Find where the given text appears and provide that cell's center as (x, y) coordinate. 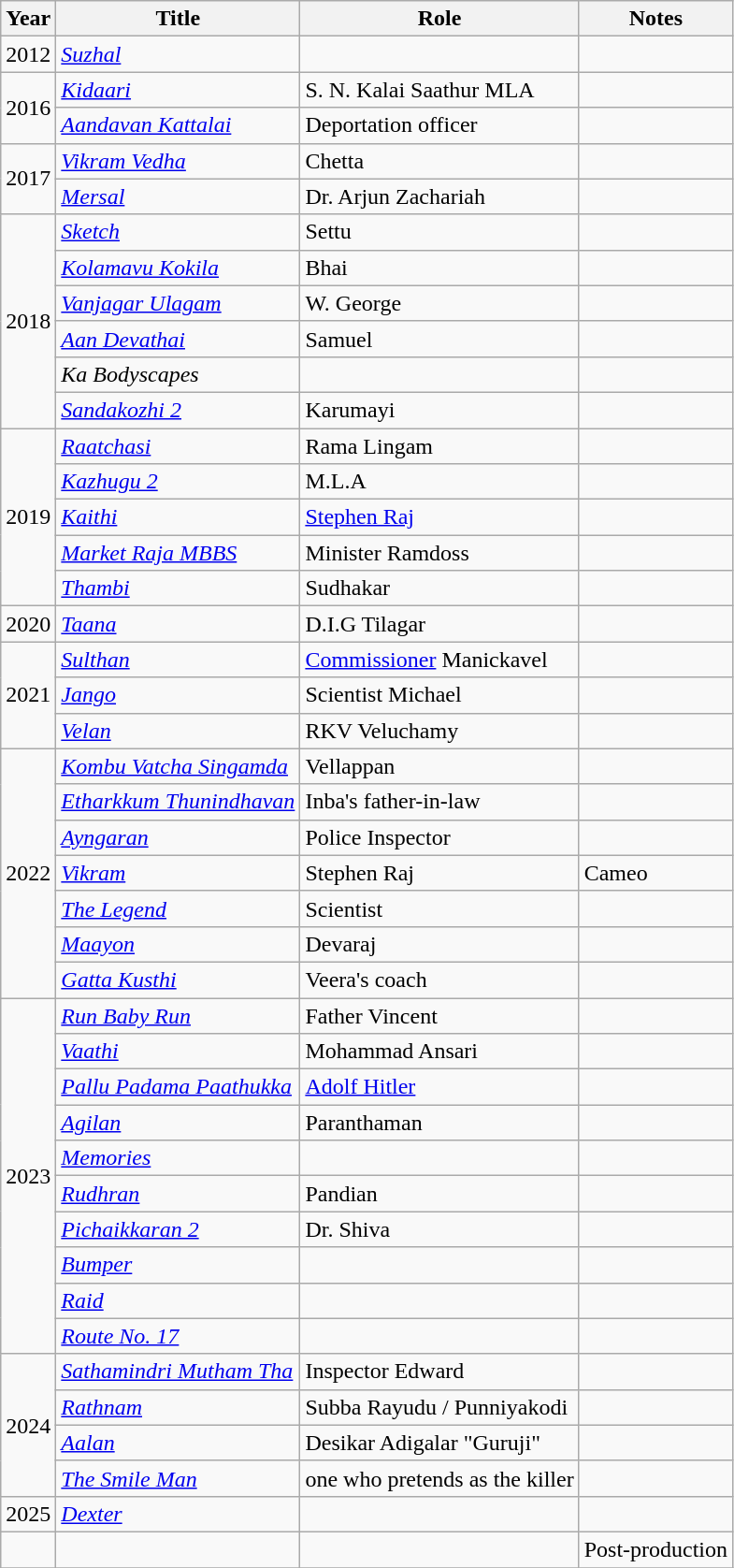
Kaithi (178, 517)
Paranthaman (439, 1123)
Market Raja MBBS (178, 553)
Subba Rayudu / Punniyakodi (439, 1407)
Commissioner Manickavel (439, 660)
The Legend (178, 908)
Adolf Hitler (439, 1087)
2012 (28, 54)
Bumper (178, 1265)
Kombu Vatcha Singamda (178, 766)
Ayngaran (178, 837)
Thambi (178, 588)
2025 (28, 1514)
Jango (178, 695)
Rudhran (178, 1194)
2020 (28, 624)
Vikram (178, 873)
Veera's coach (439, 980)
2021 (28, 695)
Aandavan Kattalai (178, 125)
Etharkkum Thunindhavan (178, 802)
Vikram Vedha (178, 161)
Vaathi (178, 1052)
2024 (28, 1425)
Father Vincent (439, 1015)
Kolamavu Kokila (178, 268)
Police Inspector (439, 837)
Desikar Adigalar "Guruji" (439, 1443)
Velan (178, 731)
S. N. Kalai Saathur MLA (439, 90)
Maayon (178, 944)
Mersal (178, 196)
Sandakozhi 2 (178, 410)
Pandian (439, 1194)
Title (178, 19)
Inspector Edward (439, 1372)
Aan Devathai (178, 339)
Devaraj (439, 944)
D.I.G Tilagar (439, 624)
Agilan (178, 1123)
Raatchasi (178, 446)
Suzhal (178, 54)
2016 (28, 108)
Scientist Michael (439, 695)
Memories (178, 1158)
2022 (28, 873)
Gatta Kusthi (178, 980)
2018 (28, 321)
one who pretends as the killer (439, 1478)
Ka Bodyscapes (178, 374)
Minister Ramdoss (439, 553)
Settu (439, 232)
Route No. 17 (178, 1336)
Sketch (178, 232)
W. George (439, 303)
Pallu Padama Paathukka (178, 1087)
Scientist (439, 908)
2017 (28, 179)
Aalan (178, 1443)
Vanjagar Ulagam (178, 303)
Post-production (655, 1549)
Chetta (439, 161)
RKV Veluchamy (439, 731)
The Smile Man (178, 1478)
M.L.A (439, 482)
Rathnam (178, 1407)
Year (28, 19)
Samuel (439, 339)
Taana (178, 624)
Vellappan (439, 766)
Notes (655, 19)
Role (439, 19)
Cameo (655, 873)
Sulthan (178, 660)
Inba's father-in-law (439, 802)
Sathamindri Mutham Tha (178, 1372)
Bhai (439, 268)
2019 (28, 517)
Dr. Arjun Zachariah (439, 196)
Dexter (178, 1514)
Mohammad Ansari (439, 1052)
2023 (28, 1175)
Kidaari (178, 90)
Deportation officer (439, 125)
Rama Lingam (439, 446)
Dr. Shiva (439, 1229)
Pichaikkaran 2 (178, 1229)
Run Baby Run (178, 1015)
Raid (178, 1300)
Sudhakar (439, 588)
Karumayi (439, 410)
Kazhugu 2 (178, 482)
